Provide the [X, Y] coordinate of the cell's center where the given text is located.  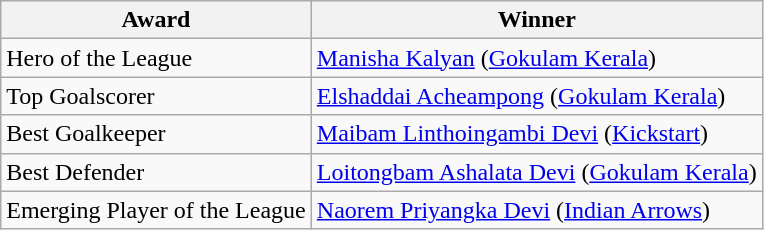
Best Defender [156, 172]
Best Goalkeeper [156, 134]
Top Goalscorer [156, 96]
Award [156, 20]
Elshaddai Acheampong (Gokulam Kerala) [536, 96]
Emerging Player of the League [156, 210]
Naorem Priyangka Devi (Indian Arrows) [536, 210]
Maibam Linthoingambi Devi (Kickstart) [536, 134]
Winner [536, 20]
Hero of the League [156, 58]
Loitongbam Ashalata Devi (Gokulam Kerala) [536, 172]
Manisha Kalyan (Gokulam Kerala) [536, 58]
